Locate the cell with the specified text and output its (X, Y) center coordinate. 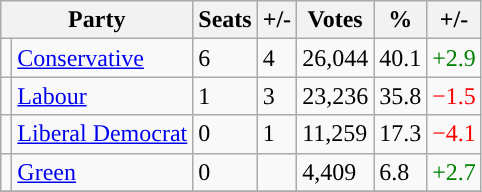
+2.9 (454, 58)
23,236 (336, 96)
Labour (102, 96)
3 (276, 96)
4,409 (336, 172)
% (400, 20)
Votes (336, 20)
−1.5 (454, 96)
35.8 (400, 96)
11,259 (336, 134)
6.8 (400, 172)
4 (276, 58)
Seats (225, 20)
−4.1 (454, 134)
Conservative (102, 58)
6 (225, 58)
Liberal Democrat (102, 134)
17.3 (400, 134)
40.1 (400, 58)
Green (102, 172)
26,044 (336, 58)
Party (97, 20)
+2.7 (454, 172)
